Identify which cell holds the provided text, then report its [x, y] central coordinate. 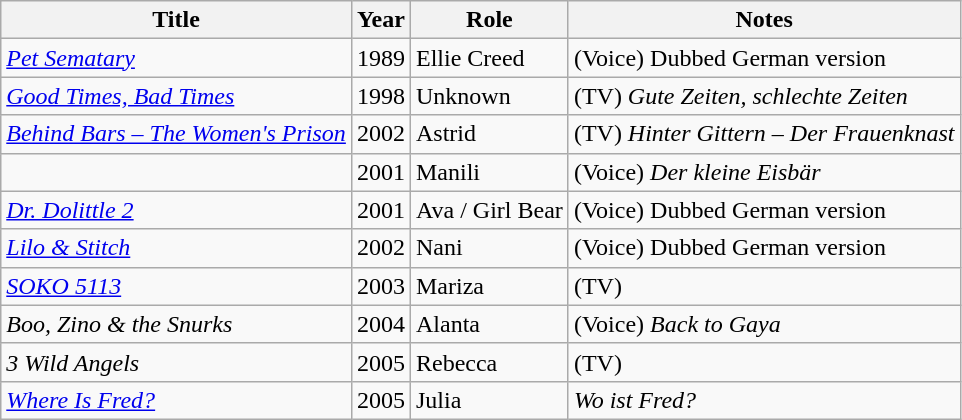
Boo, Zino & the Snurks [176, 324]
(Voice) Der kleine Eisbär [764, 172]
(Voice) Back to Gaya [764, 324]
Rebecca [489, 362]
3 Wild Angels [176, 362]
Behind Bars – The Women's Prison [176, 134]
Dr. Dolittle 2 [176, 210]
Alanta [489, 324]
2003 [380, 286]
(TV) Gute Zeiten, schlechte Zeiten [764, 96]
1989 [380, 58]
Year [380, 20]
Unknown [489, 96]
Where Is Fred? [176, 400]
Pet Sematary [176, 58]
Ellie Creed [489, 58]
Lilo & Stitch [176, 248]
Ava / Girl Bear [489, 210]
2004 [380, 324]
(TV) Hinter Gittern – Der Frauenknast [764, 134]
SOKO 5113 [176, 286]
Julia [489, 400]
Astrid [489, 134]
Good Times, Bad Times [176, 96]
1998 [380, 96]
Nani [489, 248]
Manili [489, 172]
Wo ist Fred? [764, 400]
Title [176, 20]
Role [489, 20]
Mariza [489, 286]
Notes [764, 20]
